Scan for the cell matching the given text and deliver its (x, y) coordinate at center. 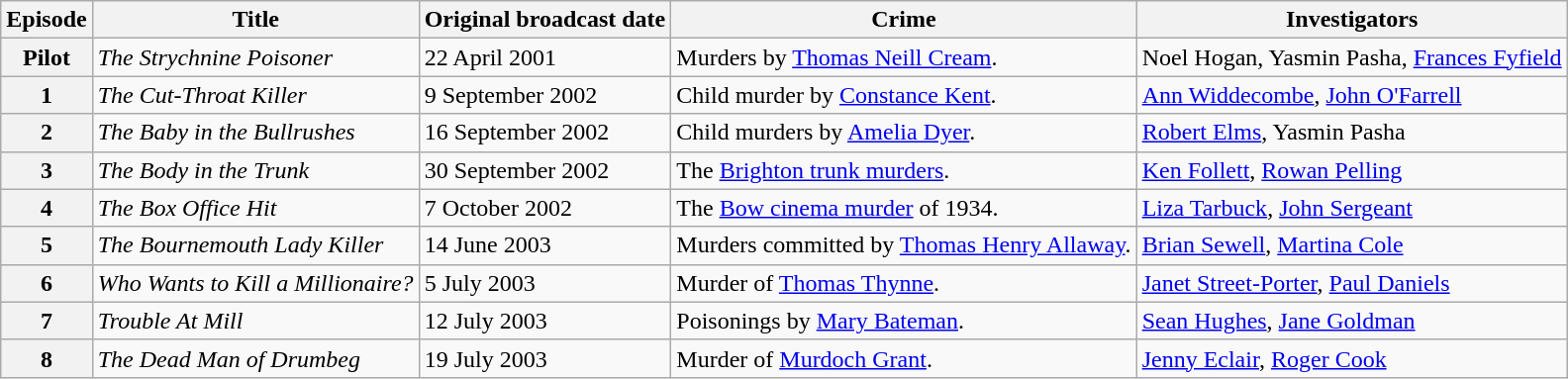
8 (47, 358)
The Strychnine Poisoner (255, 57)
Title (255, 20)
Child murder by Constance Kent. (904, 95)
4 (47, 208)
14 June 2003 (544, 245)
12 July 2003 (544, 321)
1 (47, 95)
The Cut-Throat Killer (255, 95)
Murders by Thomas Neill Cream. (904, 57)
6 (47, 283)
Murder of Thomas Thynne. (904, 283)
The Dead Man of Drumbeg (255, 358)
7 October 2002 (544, 208)
19 July 2003 (544, 358)
The Bow cinema murder of 1934. (904, 208)
Crime (904, 20)
5 July 2003 (544, 283)
Poisonings by Mary Bateman. (904, 321)
Liza Tarbuck, John Sergeant (1352, 208)
The Bournemouth Lady Killer (255, 245)
22 April 2001 (544, 57)
Investigators (1352, 20)
Who Wants to Kill a Millionaire? (255, 283)
Brian Sewell, Martina Cole (1352, 245)
Robert Elms, Yasmin Pasha (1352, 133)
The Box Office Hit (255, 208)
Child murders by Amelia Dyer. (904, 133)
Ken Follett, Rowan Pelling (1352, 170)
30 September 2002 (544, 170)
The Body in the Trunk (255, 170)
Murders committed by Thomas Henry Allaway. (904, 245)
7 (47, 321)
Jenny Eclair, Roger Cook (1352, 358)
Sean Hughes, Jane Goldman (1352, 321)
Episode (47, 20)
2 (47, 133)
Trouble At Mill (255, 321)
Original broadcast date (544, 20)
5 (47, 245)
Ann Widdecombe, John O'Farrell (1352, 95)
The Baby in the Bullrushes (255, 133)
Murder of Murdoch Grant. (904, 358)
16 September 2002 (544, 133)
Pilot (47, 57)
Janet Street-Porter, Paul Daniels (1352, 283)
9 September 2002 (544, 95)
3 (47, 170)
The Brighton trunk murders. (904, 170)
Noel Hogan, Yasmin Pasha, Frances Fyfield (1352, 57)
